From the cell containing the given text, extract its center point as [X, Y] coordinate. 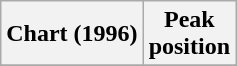
Peakposition [189, 34]
Chart (1996) [72, 34]
